Locate the cell with the specified text and output its (x, y) center coordinate. 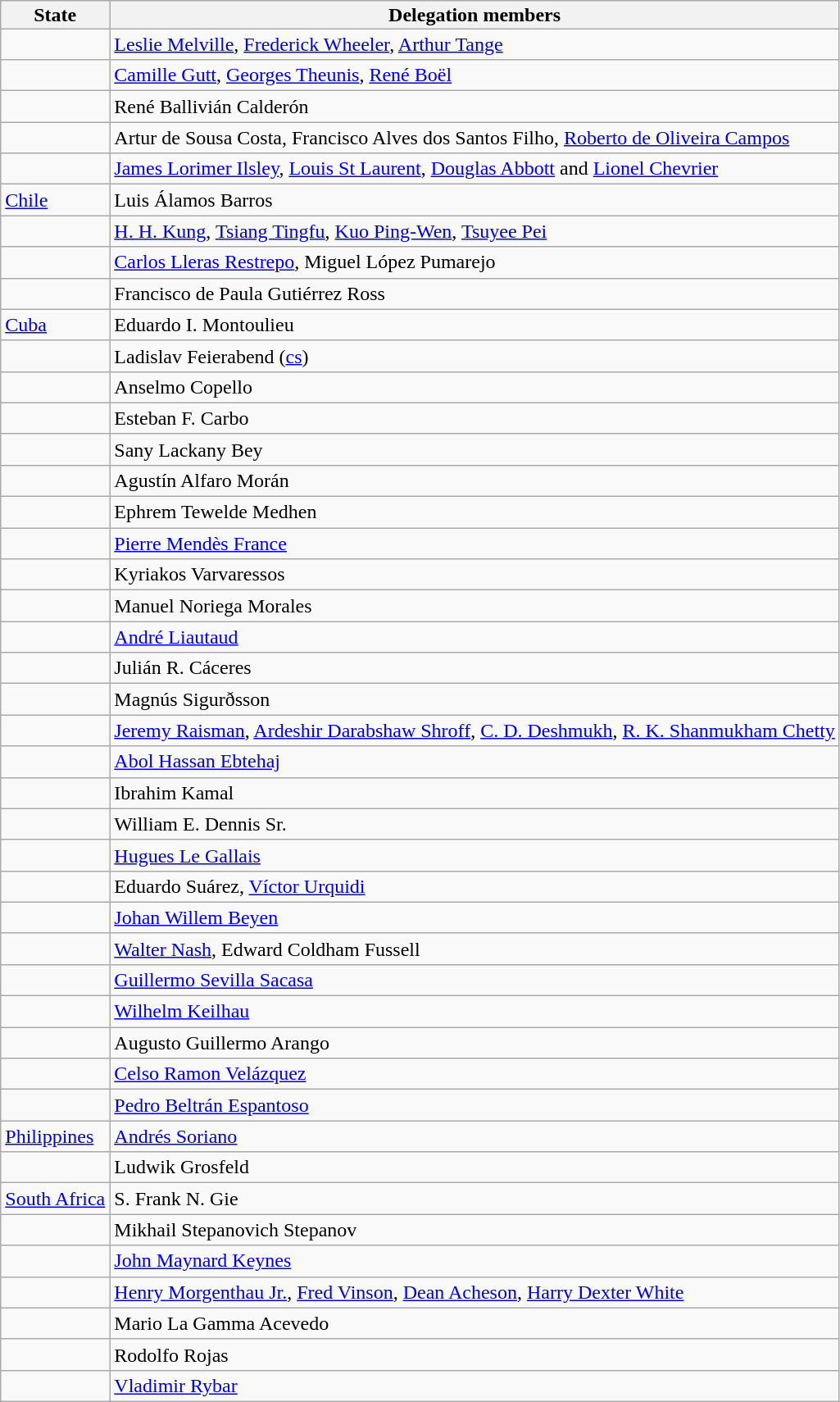
Chile (56, 200)
Ibrahim Kamal (475, 793)
André Liautaud (475, 637)
S. Frank N. Gie (475, 1199)
Julián R. Cáceres (475, 668)
Cuba (56, 325)
Hugues Le Gallais (475, 855)
Ludwik Grosfeld (475, 1168)
Jeremy Raisman, Ardeshir Darabshaw Shroff, C. D. Deshmukh, R. K. Shanmukham Chetty (475, 731)
Ephrem Tewelde Medhen (475, 512)
Anselmo Copello (475, 387)
Magnús Sigurðsson (475, 699)
Pedro Beltrán Espantoso (475, 1105)
Ladislav Feierabend (cs) (475, 356)
Abol Hassan Ebtehaj (475, 762)
Johan Willem Beyen (475, 917)
René Ballivián Calderón (475, 107)
Wilhelm Keilhau (475, 1012)
State (56, 15)
Vladimir Rybar (475, 1386)
Andrés Soriano (475, 1136)
Luis Álamos Barros (475, 200)
Eduardo Suárez, Víctor Urquidi (475, 886)
South Africa (56, 1199)
Celso Ramon Velázquez (475, 1074)
Francisco de Paula Gutiérrez Ross (475, 294)
John Maynard Keynes (475, 1261)
Walter Nash, Edward Coldham Fussell (475, 949)
Agustín Alfaro Morán (475, 480)
Delegation members (475, 15)
Henry Morgenthau Jr., Fred Vinson, Dean Acheson, Harry Dexter White (475, 1292)
Camille Gutt, Georges Theunis, René Boël (475, 75)
Augusto Guillermo Arango (475, 1043)
Mario La Gamma Acevedo (475, 1323)
Carlos Lleras Restrepo, Miguel López Pumarejo (475, 262)
William E. Dennis Sr. (475, 824)
James Lorimer Ilsley, Louis St Laurent, Douglas Abbott and Lionel Chevrier (475, 169)
Pierre Mendès France (475, 544)
Rodolfo Rojas (475, 1354)
Eduardo I. Montoulieu (475, 325)
H. H. Kung, Tsiang Tingfu, Kuo Ping-Wen, Tsuyee Pei (475, 231)
Mikhail Stepanovich Stepanov (475, 1230)
Kyriakos Varvaressos (475, 575)
Philippines (56, 1136)
Manuel Noriega Morales (475, 606)
Artur de Sousa Costa, Francisco Alves dos Santos Filho, Roberto de Oliveira Campos (475, 138)
Leslie Melville, Frederick Wheeler, Arthur Tange (475, 44)
Guillermo Sevilla Sacasa (475, 980)
Esteban F. Carbo (475, 418)
Sany Lackany Bey (475, 449)
